Provide the [X, Y] coordinate of the cell's center where the given text is located.  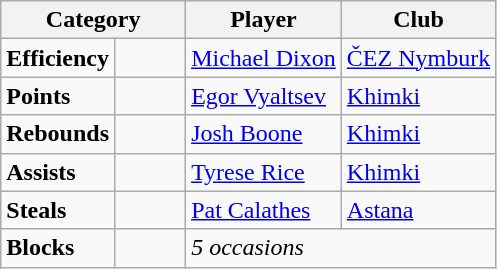
Points [58, 96]
Astana [418, 210]
5 occasions [341, 248]
Michael Dixon [264, 58]
Assists [58, 172]
Club [418, 20]
Pat Calathes [264, 210]
Tyrese Rice [264, 172]
Blocks [58, 248]
Efficiency [58, 58]
Josh Boone [264, 134]
Player [264, 20]
Steals [58, 210]
Category [94, 20]
Rebounds [58, 134]
Egor Vyaltsev [264, 96]
ČEZ Nymburk [418, 58]
